Capture the cell that displays the provided text and extract its [x, y] central coordinate. 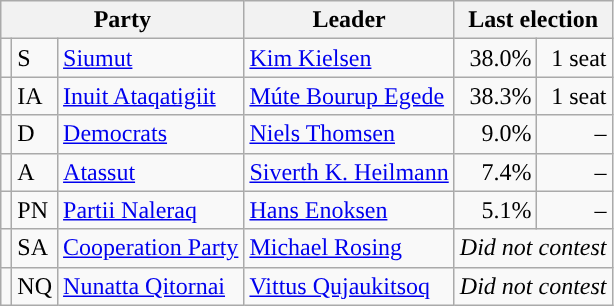
Múte Bourup Egede [349, 96]
38.0% [496, 58]
Hans Enoksen [349, 210]
7.4% [496, 172]
Kim Kielsen [349, 58]
IA [35, 96]
Cooperation Party [151, 248]
A [35, 172]
Democrats [151, 134]
Michael Rosing [349, 248]
9.0% [496, 134]
Party [122, 20]
Leader [349, 20]
Niels Thomsen [349, 134]
5.1% [496, 210]
D [35, 134]
S [35, 58]
Siumut [151, 58]
Siverth K. Heilmann [349, 172]
Inuit Ataqatigiit [151, 96]
PN [35, 210]
SA [35, 248]
38.3% [496, 96]
Nunatta Qitornai [151, 286]
NQ [35, 286]
Vittus Qujaukitsoq [349, 286]
Partii Naleraq [151, 210]
Atassut [151, 172]
Last election [533, 20]
